Provide the (x, y) coordinate of the cell's center where the given text is located.  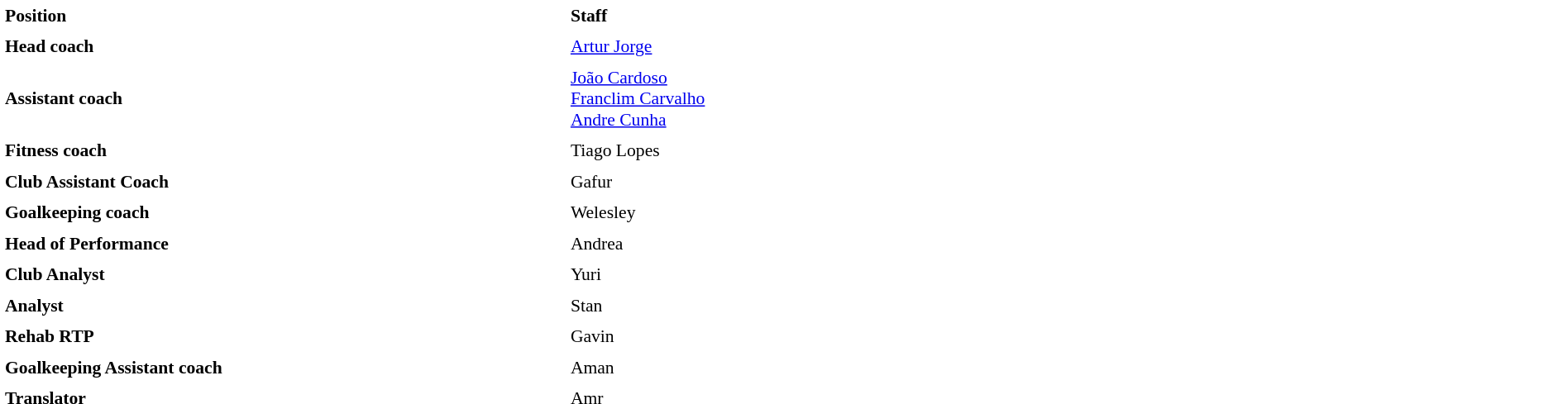
Artur Jorge (1067, 47)
Yuri (1067, 275)
Fitness coach (283, 151)
Assistant coach (283, 98)
Gavin (1067, 336)
Rehab RTP (283, 336)
Goalkeeping Assistant coach (283, 368)
Andrea (1067, 244)
Stan (1067, 306)
Tiago Lopes (1067, 151)
Head of Performance (283, 244)
Club Assistant Coach (283, 182)
Head coach (283, 47)
Club Analyst (283, 275)
Aman (1067, 368)
Goalkeeping coach (283, 212)
Analyst (283, 306)
Staff (1067, 16)
Position (283, 16)
Gafur (1067, 182)
Welesley (1067, 212)
João Cardoso Franclim Carvalho Andre Cunha (1067, 98)
